Return [X, Y] of the center of cell containing provided text 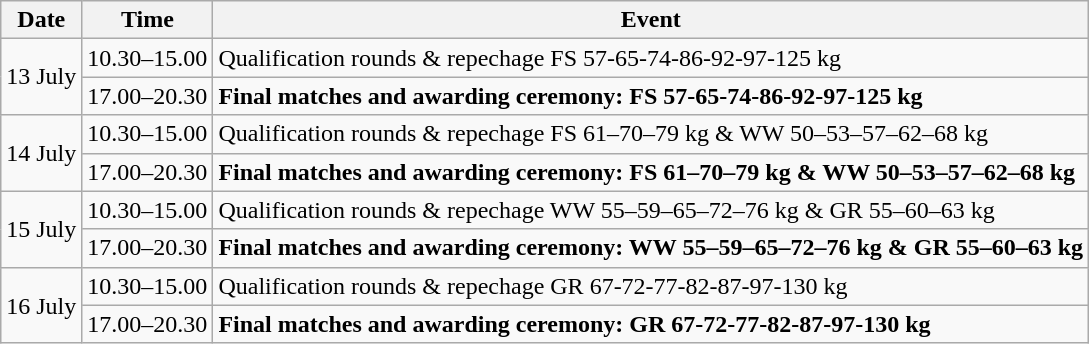
16 July [42, 305]
Event [651, 20]
15 July [42, 229]
13 July [42, 77]
Date [42, 20]
14 July [42, 153]
Final matches and awarding ceremony: FS 57-65-74-86-92-97-125 kg [651, 96]
Final matches and awarding ceremony: GR 67-72-77-82-87-97-130 kg [651, 324]
Qualification rounds & repechage WW 55–59–65–72–76 kg & GR 55–60–63 kg [651, 210]
Qualification rounds & repechage FS 57-65-74-86-92-97-125 kg [651, 58]
Qualification rounds & repechage FS 61–70–79 kg & WW 50–53–57–62–68 kg [651, 134]
Final matches and awarding ceremony: WW 55–59–65–72–76 kg & GR 55–60–63 kg [651, 248]
Final matches and awarding ceremony: FS 61–70–79 kg & WW 50–53–57–62–68 kg [651, 172]
Time [148, 20]
Qualification rounds & repechage GR 67-72-77-82-87-97-130 kg [651, 286]
